Find where the given text appears and provide that cell's center as (x, y) coordinate. 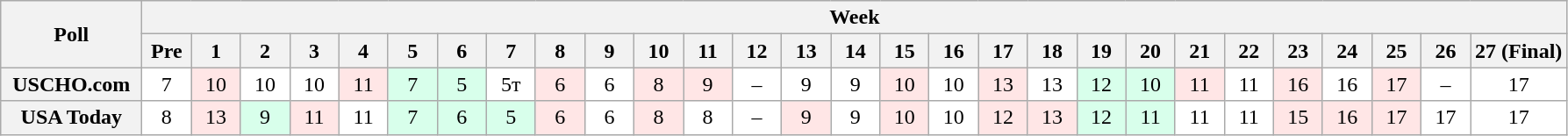
14 (856, 51)
23 (1298, 51)
26 (1445, 51)
Week (855, 18)
20 (1150, 51)
5т (511, 84)
1 (216, 51)
27 (Final) (1519, 51)
USCHO.com (72, 84)
24 (1347, 51)
4 (363, 51)
19 (1101, 51)
22 (1249, 51)
Poll (72, 34)
3 (314, 51)
2 (265, 51)
Pre (167, 51)
21 (1199, 51)
USA Today (72, 118)
25 (1396, 51)
18 (1052, 51)
